Extract the [X, Y] coordinate from the center of the cell holding the provided text.  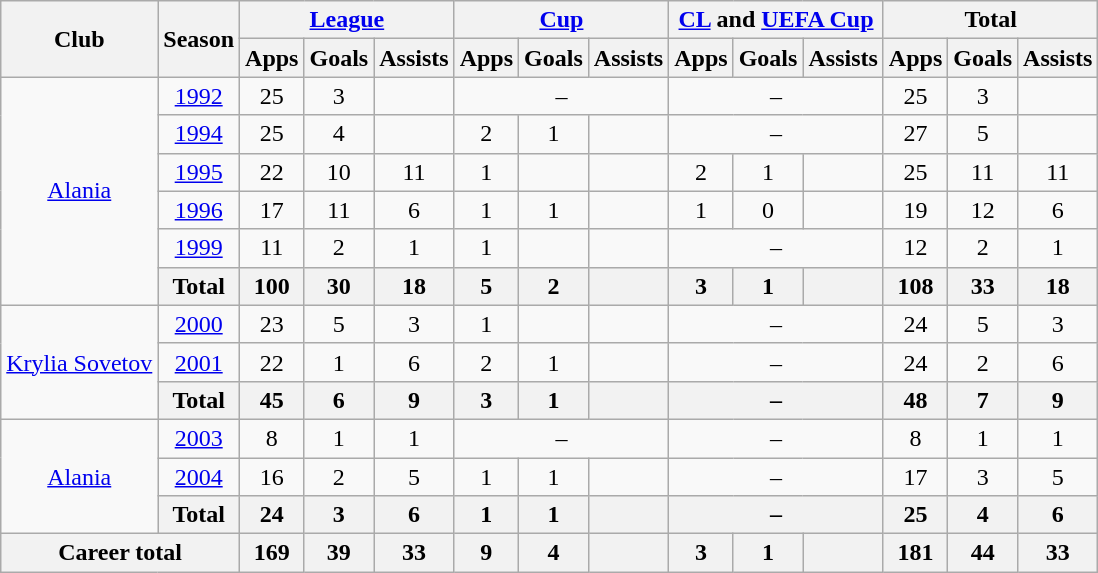
39 [339, 553]
108 [915, 286]
Cup [562, 20]
1992 [199, 96]
45 [272, 400]
7 [983, 400]
2003 [199, 438]
1995 [199, 172]
30 [339, 286]
100 [272, 286]
0 [768, 210]
48 [915, 400]
169 [272, 553]
Club [80, 39]
44 [983, 553]
Season [199, 39]
1996 [199, 210]
181 [915, 553]
27 [915, 134]
2001 [199, 362]
10 [339, 172]
1999 [199, 248]
CL and UEFA Cup [776, 20]
16 [272, 477]
23 [272, 324]
Career total [120, 553]
2004 [199, 477]
League [348, 20]
Krylia Sovetov [80, 362]
19 [915, 210]
2000 [199, 324]
1994 [199, 134]
